For the text-containing cell, return its midpoint in (X, Y) coordinate format. 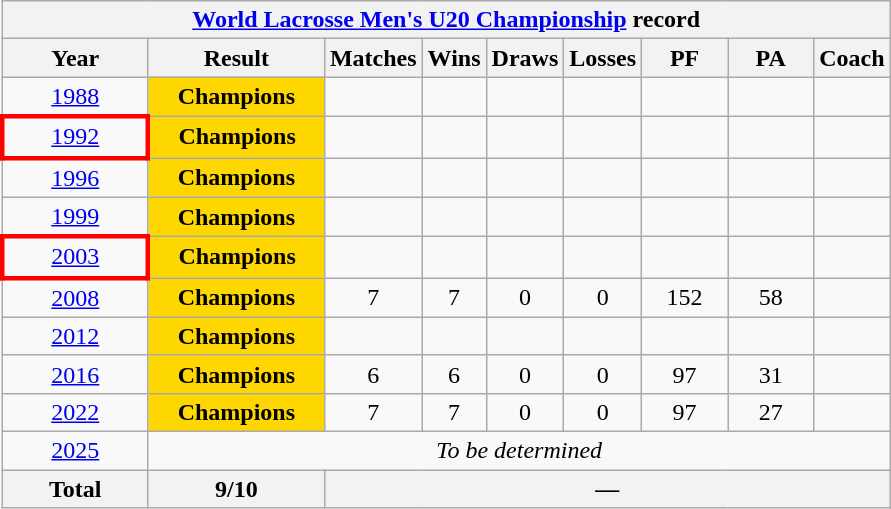
2003 (75, 258)
2016 (75, 374)
1996 (75, 178)
152 (685, 298)
PA (771, 58)
27 (771, 412)
9/10 (236, 489)
Draws (525, 58)
Result (236, 58)
PF (685, 58)
Wins (454, 58)
58 (771, 298)
To be determined (519, 450)
31 (771, 374)
2025 (75, 450)
2012 (75, 336)
— (607, 489)
1988 (75, 97)
Losses (603, 58)
Total (75, 489)
2022 (75, 412)
1999 (75, 217)
World Lacrosse Men's U20 Championship record (446, 20)
2008 (75, 298)
Year (75, 58)
Coach (852, 58)
Matches (373, 58)
1992 (75, 136)
